Pinpoint the cell where the given text exists, returning its (X, Y) midpoint coordinate. 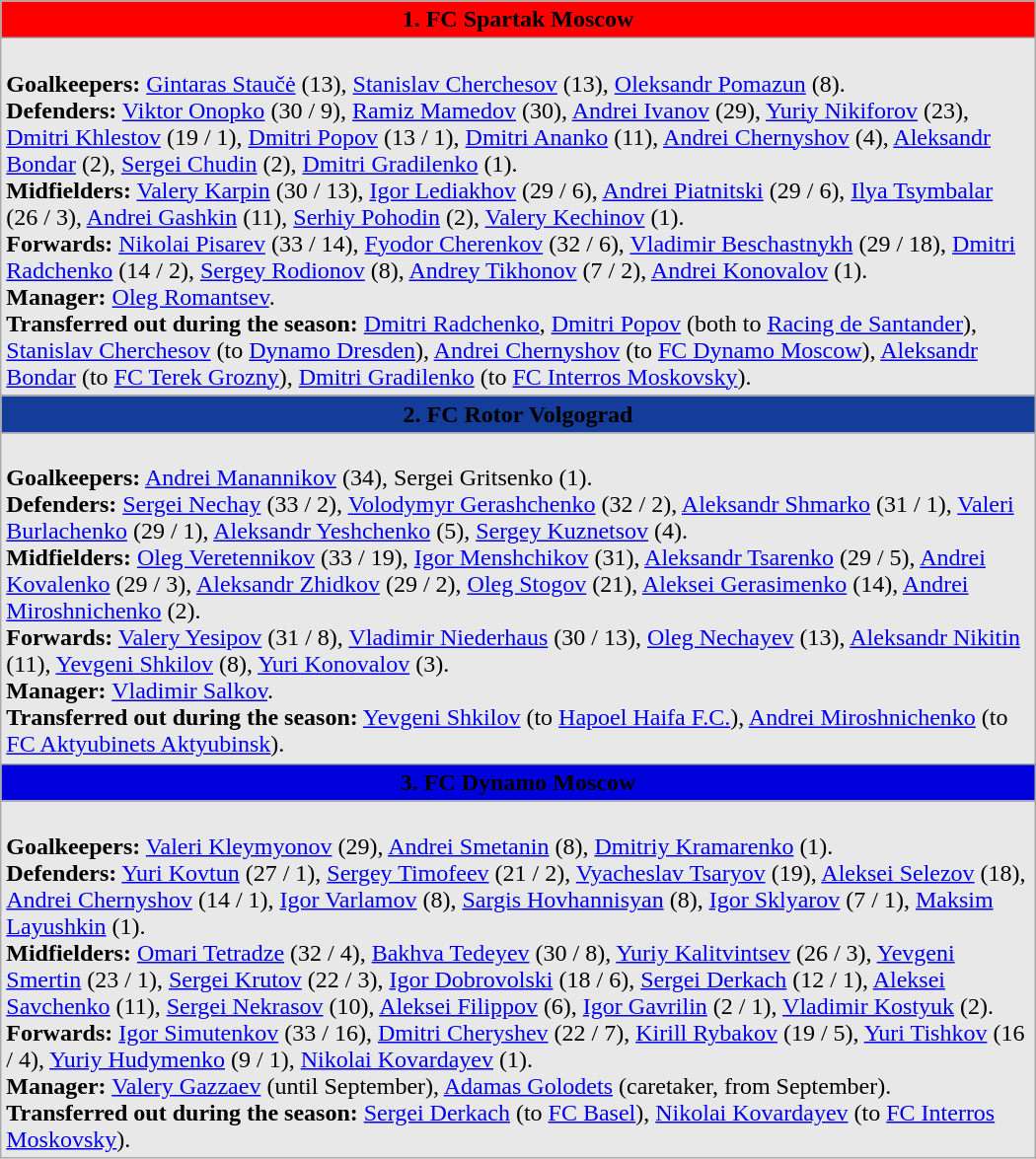
3. FC Dynamo Moscow (518, 782)
1. FC Spartak Moscow (518, 20)
2. FC Rotor Volgograd (518, 414)
